Search for the cell housing the specified text and yield its (X, Y) center coordinate. 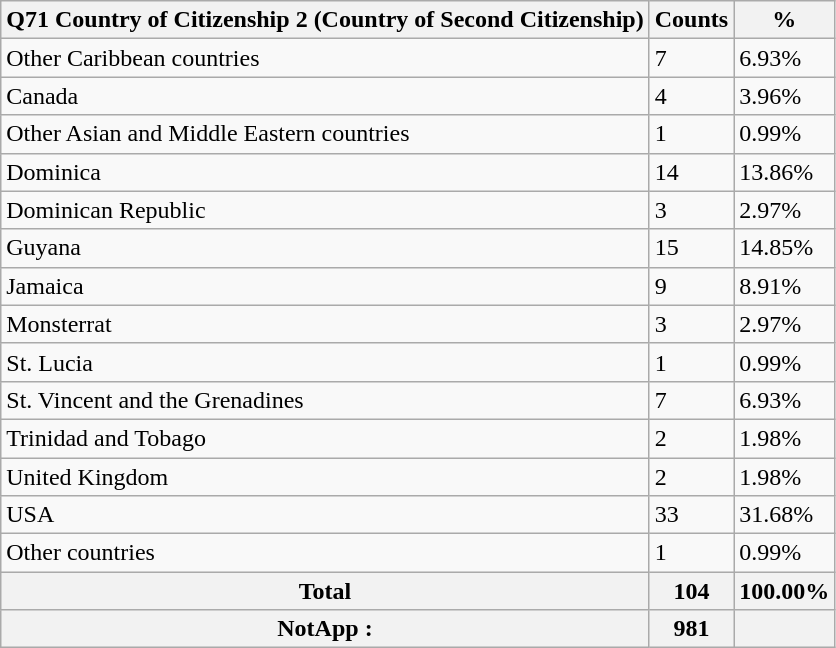
14 (691, 172)
Other countries (325, 553)
14.85% (784, 248)
Other Asian and Middle Eastern countries (325, 134)
15 (691, 248)
Jamaica (325, 286)
981 (691, 629)
13.86% (784, 172)
Counts (691, 20)
8.91% (784, 286)
9 (691, 286)
3.96% (784, 96)
St. Vincent and the Grenadines (325, 400)
100.00% (784, 591)
Total (325, 591)
Trinidad and Tobago (325, 438)
104 (691, 591)
United Kingdom (325, 477)
NotApp : (325, 629)
Dominican Republic (325, 210)
Canada (325, 96)
St. Lucia (325, 362)
Monsterrat (325, 324)
Guyana (325, 248)
% (784, 20)
Q71 Country of Citizenship 2 (Country of Second Citizenship) (325, 20)
Dominica (325, 172)
USA (325, 515)
4 (691, 96)
Other Caribbean countries (325, 58)
31.68% (784, 515)
33 (691, 515)
